Extract the [x, y] coordinate from the center of the cell holding the provided text.  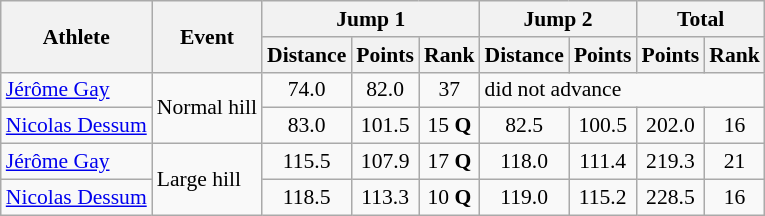
113.3 [385, 197]
10 Q [450, 197]
115.5 [306, 162]
82.5 [524, 126]
82.0 [385, 90]
119.0 [524, 197]
Jump 2 [558, 19]
219.3 [671, 162]
202.0 [671, 126]
did not advance [622, 90]
17 Q [450, 162]
111.4 [603, 162]
Large hill [207, 180]
115.2 [603, 197]
83.0 [306, 126]
74.0 [306, 90]
Athlete [76, 36]
Event [207, 36]
37 [450, 90]
21 [734, 162]
228.5 [671, 197]
Normal hill [207, 108]
15 Q [450, 126]
101.5 [385, 126]
118.0 [524, 162]
Total [701, 19]
107.9 [385, 162]
118.5 [306, 197]
Jump 1 [371, 19]
100.5 [603, 126]
